Identify which cell holds the provided text, then report its [X, Y] central coordinate. 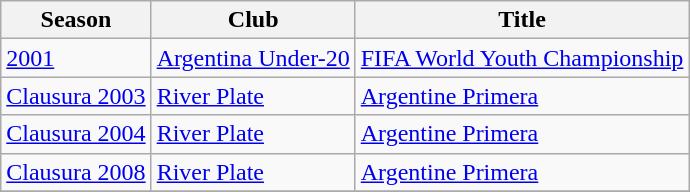
FIFA World Youth Championship [522, 58]
Clausura 2004 [76, 134]
Clausura 2003 [76, 96]
2001 [76, 58]
Title [522, 20]
Clausura 2008 [76, 172]
Season [76, 20]
Argentina Under-20 [253, 58]
Club [253, 20]
